Determine the (X, Y) coordinate at the center of the cell enclosing the given text.  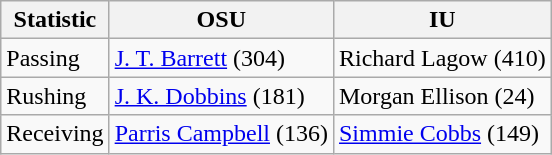
Parris Campbell (136) (221, 134)
IU (442, 20)
Simmie Cobbs (149) (442, 134)
Morgan Ellison (24) (442, 96)
Receiving (55, 134)
Richard Lagow (410) (442, 58)
Statistic (55, 20)
OSU (221, 20)
Passing (55, 58)
J. T. Barrett (304) (221, 58)
J. K. Dobbins (181) (221, 96)
Rushing (55, 96)
